From the cell containing the given text, extract its center point as (X, Y) coordinate. 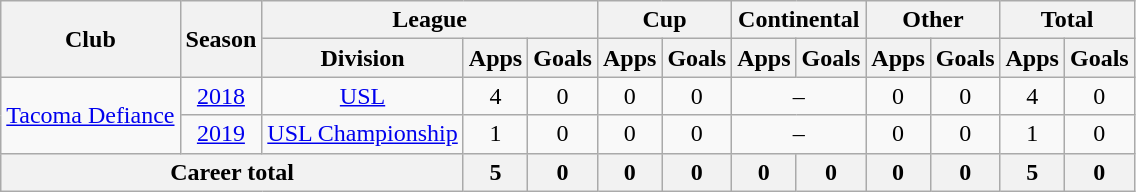
2019 (221, 134)
USL Championship (363, 134)
2018 (221, 96)
Tacoma Defiance (90, 115)
Cup (664, 20)
Career total (232, 172)
Season (221, 39)
League (430, 20)
USL (363, 96)
Other (933, 20)
Continental (799, 20)
Division (363, 58)
Total (1067, 20)
Club (90, 39)
